Capture the cell that displays the provided text and extract its (x, y) central coordinate. 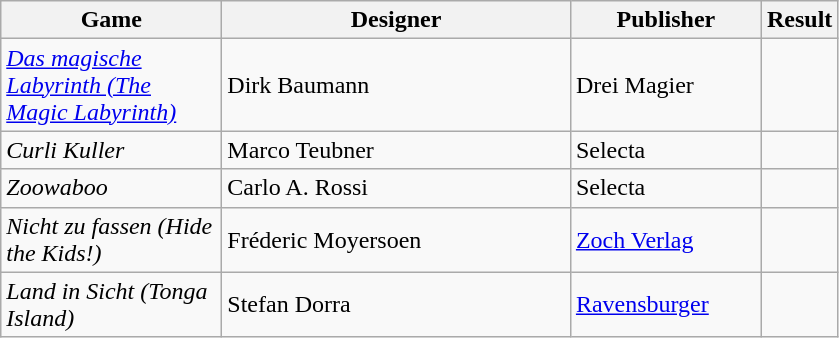
Marco Teubner (396, 150)
Fréderic Moyersoen (396, 240)
Ravensburger (666, 304)
Land in Sicht (Tonga Island) (112, 304)
Curli Kuller (112, 150)
Nicht zu fassen (Hide the Kids!) (112, 240)
Zoowaboo (112, 188)
Publisher (666, 20)
Game (112, 20)
Stefan Dorra (396, 304)
Designer (396, 20)
Drei Magier (666, 85)
Das magische Labyrinth (The Magic Labyrinth) (112, 85)
Zoch Verlag (666, 240)
Dirk Baumann (396, 85)
Carlo A. Rossi (396, 188)
Result (799, 20)
